Search for the cell housing the specified text and yield its (x, y) center coordinate. 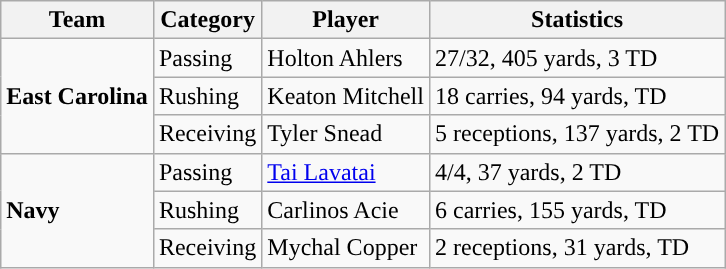
Carlinos Acie (346, 210)
Holton Ahlers (346, 58)
5 receptions, 137 yards, 2 TD (576, 134)
Tyler Snead (346, 134)
Keaton Mitchell (346, 96)
18 carries, 94 yards, TD (576, 96)
Category (207, 20)
27/32, 405 yards, 3 TD (576, 58)
6 carries, 155 yards, TD (576, 210)
East Carolina (78, 96)
Mychal Copper (346, 248)
Player (346, 20)
Navy (78, 210)
Statistics (576, 20)
Team (78, 20)
2 receptions, 31 yards, TD (576, 248)
Tai Lavatai (346, 172)
4/4, 37 yards, 2 TD (576, 172)
